Detect which cell encompasses the target text, then output its [X, Y] center coordinate. 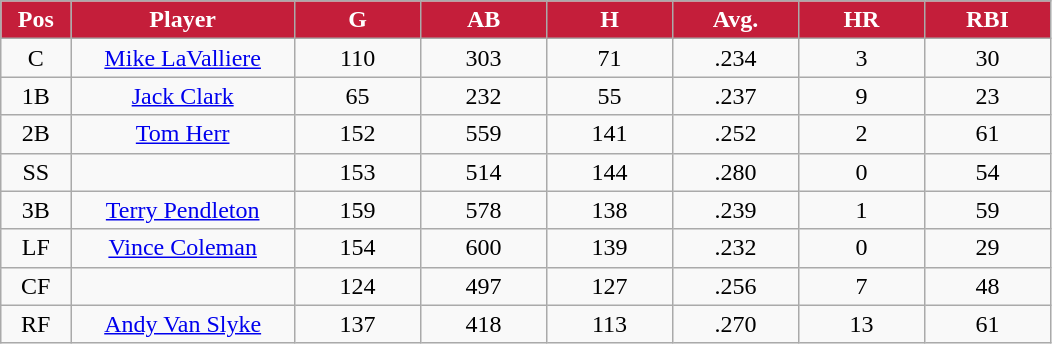
55 [610, 96]
3 [861, 58]
124 [358, 286]
9 [861, 96]
59 [987, 210]
2B [36, 134]
23 [987, 96]
7 [861, 286]
G [358, 20]
232 [484, 96]
.256 [735, 286]
Pos [36, 20]
RF [36, 324]
71 [610, 58]
1 [861, 210]
H [610, 20]
152 [358, 134]
.239 [735, 210]
141 [610, 134]
137 [358, 324]
HR [861, 20]
54 [987, 172]
Vince Coleman [183, 248]
LF [36, 248]
.270 [735, 324]
600 [484, 248]
153 [358, 172]
559 [484, 134]
Andy Van Slyke [183, 324]
Tom Herr [183, 134]
SS [36, 172]
127 [610, 286]
2 [861, 134]
RBI [987, 20]
.232 [735, 248]
13 [861, 324]
AB [484, 20]
.237 [735, 96]
303 [484, 58]
578 [484, 210]
Jack Clark [183, 96]
514 [484, 172]
.280 [735, 172]
3B [36, 210]
29 [987, 248]
144 [610, 172]
154 [358, 248]
Player [183, 20]
113 [610, 324]
Terry Pendleton [183, 210]
1B [36, 96]
.234 [735, 58]
48 [987, 286]
Mike LaValliere [183, 58]
418 [484, 324]
159 [358, 210]
Avg. [735, 20]
30 [987, 58]
497 [484, 286]
110 [358, 58]
.252 [735, 134]
138 [610, 210]
139 [610, 248]
CF [36, 286]
65 [358, 96]
C [36, 58]
